Capture the cell that displays the provided text and extract its (X, Y) central coordinate. 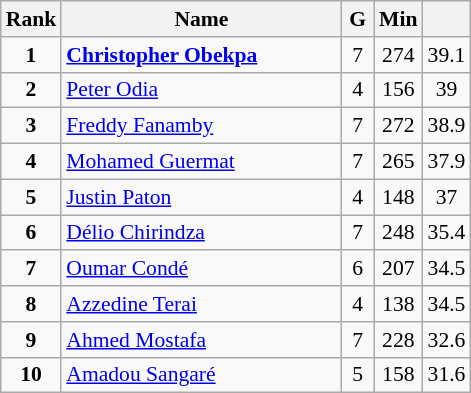
Mohamed Guermat (201, 162)
39.1 (447, 55)
Ahmed Mostafa (201, 340)
8 (32, 304)
38.9 (447, 126)
138 (398, 304)
274 (398, 55)
37.9 (447, 162)
228 (398, 340)
156 (398, 90)
10 (32, 375)
158 (398, 375)
Délio Chirindza (201, 233)
39 (447, 90)
Min (398, 19)
Amadou Sangaré (201, 375)
37 (447, 197)
248 (398, 233)
G (358, 19)
Christopher Obekpa (201, 55)
Justin Paton (201, 197)
9 (32, 340)
35.4 (447, 233)
Freddy Fanamby (201, 126)
Rank (32, 19)
1 (32, 55)
272 (398, 126)
2 (32, 90)
Peter Odia (201, 90)
31.6 (447, 375)
3 (32, 126)
Name (201, 19)
207 (398, 269)
265 (398, 162)
32.6 (447, 340)
Oumar Condé (201, 269)
Azzedine Terai (201, 304)
148 (398, 197)
